Provide the [x, y] coordinate of the cell's center where the given text is located.  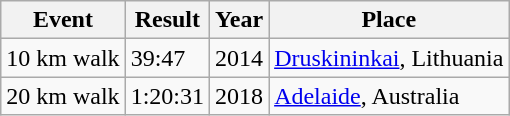
Result [167, 20]
1:20:31 [167, 96]
Druskininkai, Lithuania [389, 58]
2014 [240, 58]
39:47 [167, 58]
2018 [240, 96]
10 km walk [63, 58]
Year [240, 20]
Event [63, 20]
20 km walk [63, 96]
Place [389, 20]
Adelaide, Australia [389, 96]
